Return the [X, Y] coordinate for the center point of the cell that contains the specified text.  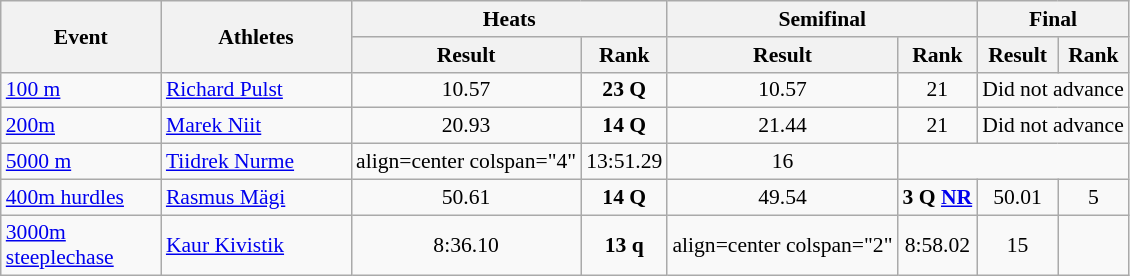
23 Q [624, 90]
5 [1094, 197]
Marek Niit [256, 126]
Tiidrek Nurme [256, 162]
200m [81, 126]
Final [1053, 19]
Athletes [256, 36]
Kaur Kivistik [256, 246]
Heats [509, 19]
49.54 [782, 197]
400m hurdles [81, 197]
15 [1018, 246]
50.61 [466, 197]
13 q [624, 246]
20.93 [466, 126]
Event [81, 36]
8:58.02 [938, 246]
5000 m [81, 162]
13:51.29 [624, 162]
21.44 [782, 126]
align=center colspan="4" [466, 162]
8:36.10 [466, 246]
align=center colspan="2" [782, 246]
3 Q NR [938, 197]
3000m steeplechase [81, 246]
16 [782, 162]
50.01 [1018, 197]
100 m [81, 90]
Semifinal [822, 19]
Richard Pulst [256, 90]
Rasmus Mägi [256, 197]
